For the text-containing cell, return its midpoint in [X, Y] coordinate format. 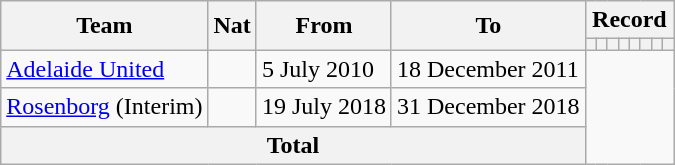
From [324, 26]
Record [629, 20]
To [488, 26]
5 July 2010 [324, 69]
31 December 2018 [488, 107]
Total [293, 145]
Team [104, 26]
Rosenborg (Interim) [104, 107]
18 December 2011 [488, 69]
19 July 2018 [324, 107]
Nat [232, 26]
Adelaide United [104, 69]
